Provide the (X, Y) coordinate of the cell's center where the given text is located.  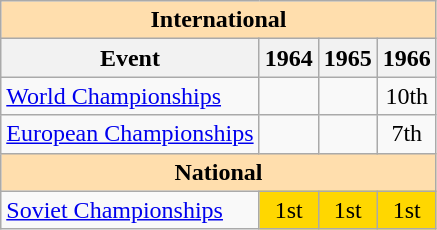
Soviet Championships (130, 210)
National (219, 172)
1966 (406, 58)
1964 (288, 58)
World Championships (130, 96)
1965 (348, 58)
Event (130, 58)
International (219, 20)
10th (406, 96)
7th (406, 134)
European Championships (130, 134)
